Return the (x, y) coordinate for the center point of the cell that contains the specified text.  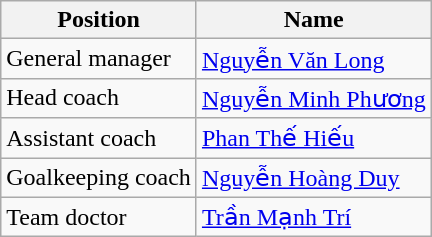
Nguyễn Minh Phương (314, 98)
Assistant coach (99, 138)
Head coach (99, 98)
Position (99, 20)
Nguyễn Hoàng Duy (314, 178)
Trần Mạnh Trí (314, 217)
Team doctor (99, 217)
Phan Thế Hiếu (314, 138)
General manager (99, 59)
Name (314, 20)
Goalkeeping coach (99, 178)
Nguyễn Văn Long (314, 59)
